For the text-containing cell, return its midpoint in [X, Y] coordinate format. 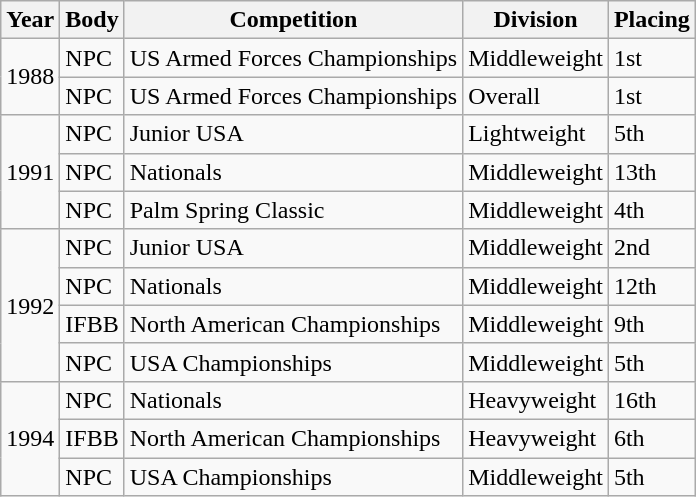
1994 [30, 438]
Overall [536, 96]
1988 [30, 77]
12th [652, 286]
4th [652, 210]
Lightweight [536, 134]
13th [652, 172]
2nd [652, 248]
Palm Spring Classic [293, 210]
Division [536, 20]
Body [92, 20]
9th [652, 324]
16th [652, 400]
1992 [30, 305]
1991 [30, 172]
6th [652, 438]
Placing [652, 20]
Competition [293, 20]
Year [30, 20]
